Determine the [x, y] coordinate at the center of the cell enclosing the given text.  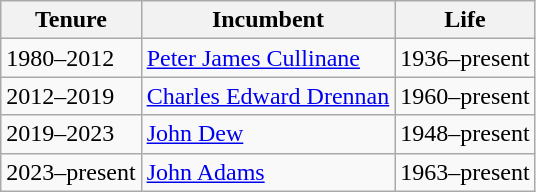
1948–present [465, 134]
Peter James Cullinane [268, 58]
1936–present [465, 58]
John Adams [268, 172]
Charles Edward Drennan [268, 96]
Life [465, 20]
1980–2012 [71, 58]
Tenure [71, 20]
1963–present [465, 172]
John Dew [268, 134]
2019–2023 [71, 134]
1960–present [465, 96]
Incumbent [268, 20]
2023–present [71, 172]
2012–2019 [71, 96]
